Return (x, y) of the center of cell containing provided text 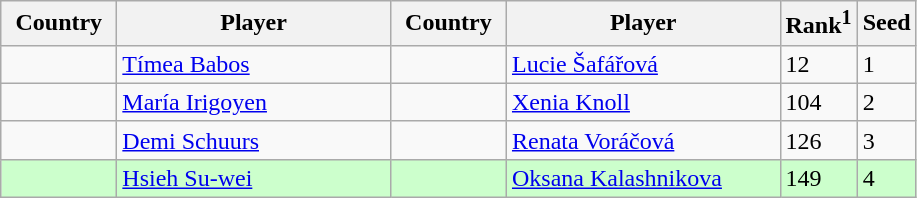
149 (818, 178)
Demi Schuurs (254, 140)
3 (886, 140)
1 (886, 64)
4 (886, 178)
Renata Voráčová (643, 140)
Tímea Babos (254, 64)
Hsieh Su-wei (254, 178)
12 (818, 64)
104 (818, 102)
Lucie Šafářová (643, 64)
Seed (886, 24)
María Irigoyen (254, 102)
2 (886, 102)
126 (818, 140)
Xenia Knoll (643, 102)
Rank1 (818, 24)
Oksana Kalashnikova (643, 178)
